From the cell containing the given text, extract its center point as [X, Y] coordinate. 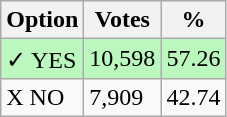
42.74 [194, 97]
X NO [42, 97]
10,598 [122, 59]
7,909 [122, 97]
Votes [122, 20]
Option [42, 20]
57.26 [194, 59]
✓ YES [42, 59]
% [194, 20]
